Search for the cell housing the specified text and yield its [x, y] center coordinate. 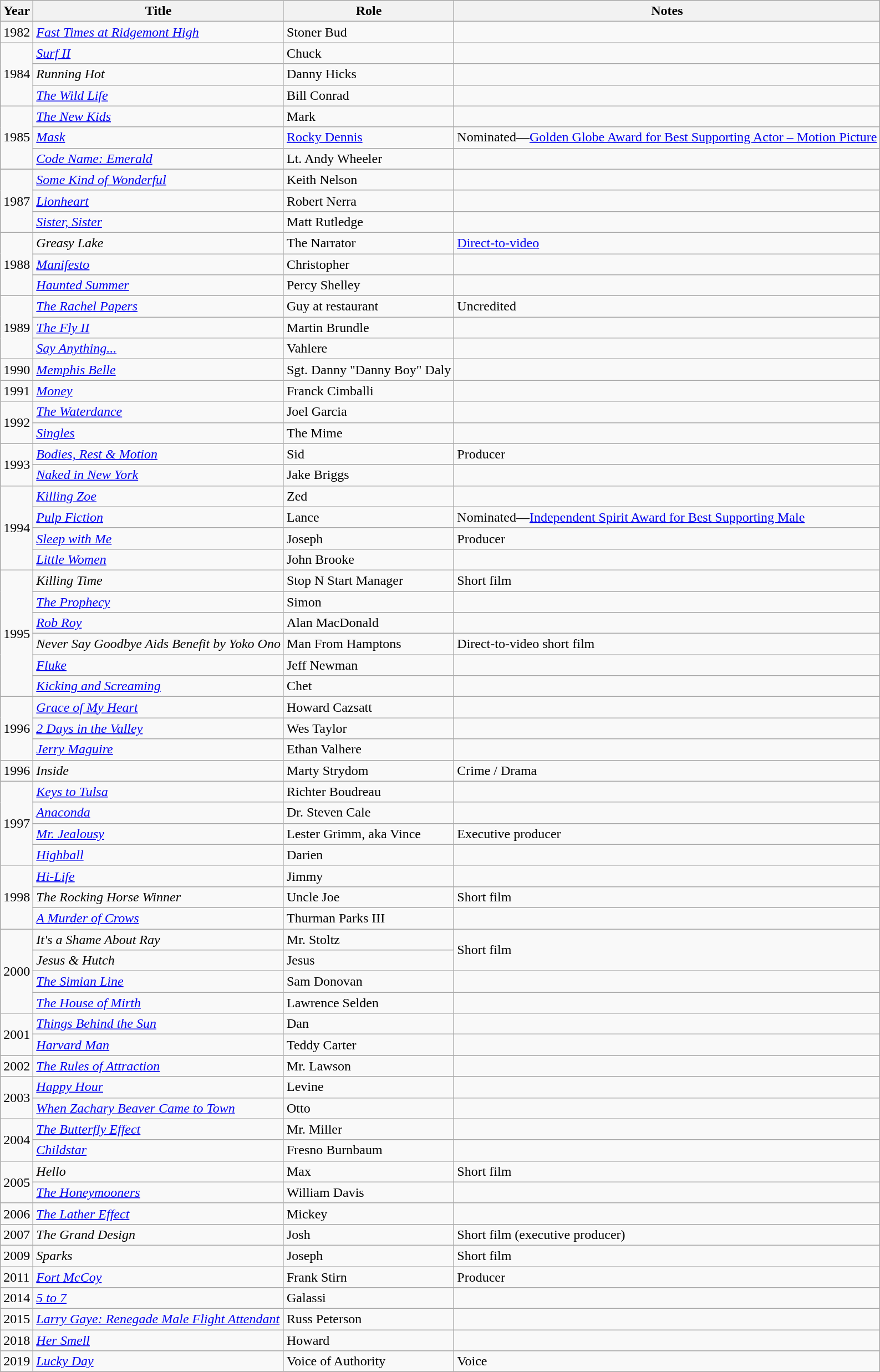
The Rules of Attraction [159, 1066]
Title [159, 11]
1998 [17, 897]
Kicking and Screaming [159, 686]
Mr. Miller [368, 1129]
Voice [667, 1361]
Killing Time [159, 580]
The Lather Effect [159, 1213]
Grace of My Heart [159, 707]
Darien [368, 855]
1988 [17, 264]
Memphis Belle [159, 370]
2 Days in the Valley [159, 728]
The Simian Line [159, 982]
Lester Grimm, aka Vince [368, 834]
John Brooke [368, 559]
Inside [159, 771]
Larry Gaye: Renegade Male Flight Attendant [159, 1319]
Robert Nerra [368, 201]
A Murder of Crows [159, 918]
Keys to Tulsa [159, 792]
Code Name: Emerald [159, 159]
When Zachary Beaver Came to Town [159, 1108]
The Honeymooners [159, 1192]
Marty Strydom [368, 771]
1993 [17, 465]
Greasy Lake [159, 243]
Fort McCoy [159, 1277]
Chuck [368, 53]
2019 [17, 1361]
Danny Hicks [368, 74]
Hi-Life [159, 876]
Frank Stirn [368, 1277]
2015 [17, 1319]
Uncle Joe [368, 897]
Surf II [159, 53]
Max [368, 1171]
Never Say Goodbye Aids Benefit by Yoko Ono [159, 644]
Sparks [159, 1256]
Direct-to-video short film [667, 644]
Lawrence Selden [368, 1003]
Joel Garcia [368, 412]
Chet [368, 686]
Running Hot [159, 74]
The Grand Design [159, 1235]
Uncredited [667, 307]
Killing Zoe [159, 496]
The Prophecy [159, 601]
2014 [17, 1298]
Matt Rutledge [368, 222]
Pulp Fiction [159, 517]
Say Anything... [159, 349]
Otto [368, 1108]
1985 [17, 137]
Keith Nelson [368, 180]
5 to 7 [159, 1298]
2006 [17, 1213]
Sleep with Me [159, 538]
Mr. Stoltz [368, 940]
2000 [17, 971]
Mark [368, 116]
2002 [17, 1066]
Role [368, 11]
2009 [17, 1256]
Voice of Authority [368, 1361]
Thurman Parks III [368, 918]
1991 [17, 391]
Howard Cazsatt [368, 707]
Mr. Jealousy [159, 834]
Money [159, 391]
1989 [17, 328]
Happy Hour [159, 1087]
Galassi [368, 1298]
Crime / Drama [667, 771]
1984 [17, 74]
Fresno Burnbaum [368, 1150]
The Wild Life [159, 95]
The Narrator [368, 243]
2003 [17, 1098]
Lionheart [159, 201]
Ethan Valhere [368, 749]
Stoner Bud [368, 32]
Josh [368, 1235]
Nominated—Golden Globe Award for Best Supporting Actor – Motion Picture [667, 137]
Stop N Start Manager [368, 580]
Mickey [368, 1213]
Alan MacDonald [368, 623]
Some Kind of Wonderful [159, 180]
Rocky Dennis [368, 137]
1997 [17, 823]
Jesus & Hutch [159, 961]
Percy Shelley [368, 285]
Highball [159, 855]
Dan [368, 1024]
Jeff Newman [368, 665]
2004 [17, 1140]
Franck Cimballi [368, 391]
Fast Times at Ridgemont High [159, 32]
Singles [159, 433]
Bodies, Rest & Motion [159, 454]
2007 [17, 1235]
1995 [17, 633]
1992 [17, 422]
The House of Mirth [159, 1003]
Simon [368, 601]
Mr. Lawson [368, 1066]
Lance [368, 517]
Man From Hamptons [368, 644]
Hello [159, 1171]
The Rachel Papers [159, 307]
Russ Peterson [368, 1319]
Richter Boudreau [368, 792]
Short film (executive producer) [667, 1235]
Little Women [159, 559]
Sgt. Danny "Danny Boy" Daly [368, 370]
Things Behind the Sun [159, 1024]
Teddy Carter [368, 1045]
Haunted Summer [159, 285]
1994 [17, 528]
2011 [17, 1277]
Wes Taylor [368, 728]
It's a Shame About Ray [159, 940]
Manifesto [159, 264]
Jesus [368, 961]
Direct-to-video [667, 243]
2018 [17, 1340]
Jerry Maguire [159, 749]
Dr. Steven Cale [368, 813]
Howard [368, 1340]
Levine [368, 1087]
Jake Briggs [368, 475]
The New Kids [159, 116]
Year [17, 11]
Harvard Man [159, 1045]
Vahlere [368, 349]
1987 [17, 201]
Childstar [159, 1150]
Nominated—Independent Spirit Award for Best Supporting Male [667, 517]
Executive producer [667, 834]
2001 [17, 1034]
Christopher [368, 264]
2005 [17, 1182]
Anaconda [159, 813]
Jimmy [368, 876]
The Butterfly Effect [159, 1129]
Martin Brundle [368, 328]
The Waterdance [159, 412]
Sister, Sister [159, 222]
Sam Donovan [368, 982]
Fluke [159, 665]
1982 [17, 32]
Guy at restaurant [368, 307]
The Mime [368, 433]
Zed [368, 496]
Bill Conrad [368, 95]
Sid [368, 454]
Her Smell [159, 1340]
Lucky Day [159, 1361]
The Rocking Horse Winner [159, 897]
1990 [17, 370]
Lt. Andy Wheeler [368, 159]
Notes [667, 11]
The Fly II [159, 328]
William Davis [368, 1192]
Rob Roy [159, 623]
Naked in New York [159, 475]
Mask [159, 137]
